Return the [x, y] coordinate for the center point of the cell that contains the specified text.  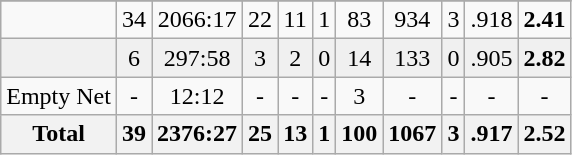
11 [296, 20]
2.41 [544, 20]
39 [134, 134]
2066:17 [198, 20]
.917 [492, 134]
2 [296, 58]
83 [360, 20]
2376:27 [198, 134]
100 [360, 134]
25 [260, 134]
6 [134, 58]
34 [134, 20]
133 [412, 58]
Empty Net [59, 96]
2.82 [544, 58]
14 [360, 58]
12:12 [198, 96]
.905 [492, 58]
1067 [412, 134]
13 [296, 134]
.918 [492, 20]
22 [260, 20]
Total [59, 134]
934 [412, 20]
2.52 [544, 134]
297:58 [198, 58]
